Search for the cell housing the specified text and yield its [x, y] center coordinate. 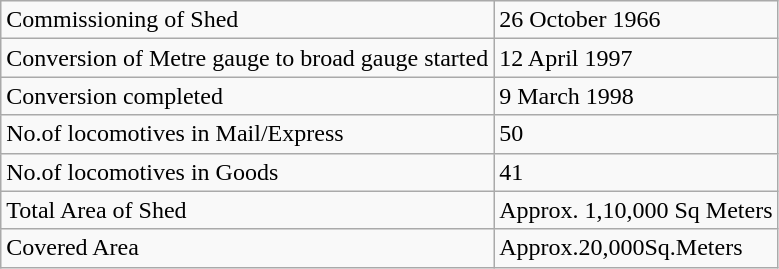
41 [636, 172]
Approx. 1,10,000 Sq Meters [636, 210]
No.of locomotives in Goods [248, 172]
Commissioning of Shed [248, 20]
Total Area of Shed [248, 210]
Conversion completed [248, 96]
26 October 1966 [636, 20]
Conversion of Metre gauge to broad gauge started [248, 58]
9 March 1998 [636, 96]
Covered Area [248, 248]
12 April 1997 [636, 58]
50 [636, 134]
No.of locomotives in Mail/Express [248, 134]
Approx.20,000Sq.Meters [636, 248]
